Output the [x, y] coordinate of the center of the cell containing the given text.  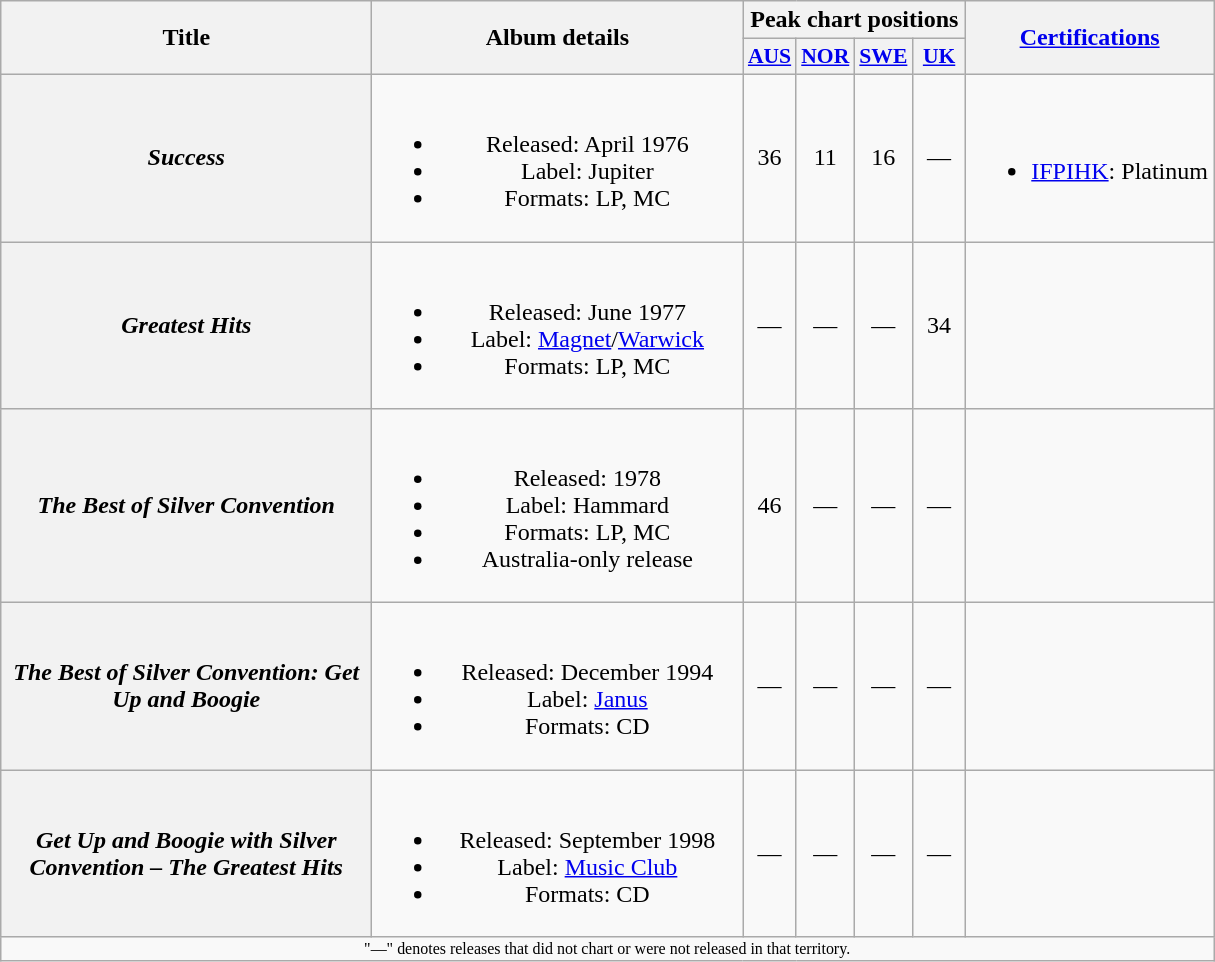
Released: June 1977Label: Magnet/WarwickFormats: LP, MC [558, 326]
The Best of Silver Convention [186, 506]
Released: April 1976Label: JupiterFormats: LP, MC [558, 158]
Released: September 1998Label: Music ClubFormats: CD [558, 854]
"—" denotes releases that did not chart or were not released in that territory. [608, 949]
34 [938, 326]
Album details [558, 38]
Certifications [1090, 38]
SWE [883, 57]
16 [883, 158]
Get Up and Boogie with Silver Convention – The Greatest Hits [186, 854]
11 [825, 158]
The Best of Silver Convention: Get Up and Boogie [186, 686]
36 [770, 158]
Released: 1978Label: HammardFormats: LP, MCAustralia-only release [558, 506]
AUS [770, 57]
UK [938, 57]
NOR [825, 57]
Success [186, 158]
Greatest Hits [186, 326]
Peak chart positions [854, 20]
Released: December 1994Label: JanusFormats: CD [558, 686]
IFPIHK: Platinum [1090, 158]
46 [770, 506]
Title [186, 38]
